Return the [x, y] coordinate for the center point of the cell that contains the specified text.  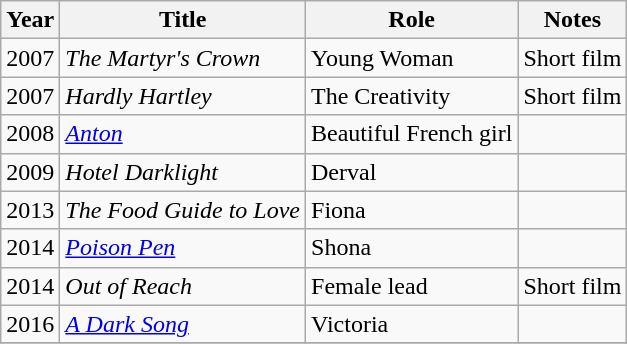
2016 [30, 324]
Notes [572, 20]
Year [30, 20]
The Martyr's Crown [183, 58]
Fiona [412, 210]
Hotel Darklight [183, 172]
2009 [30, 172]
Anton [183, 134]
Out of Reach [183, 286]
Shona [412, 248]
2013 [30, 210]
Female lead [412, 286]
Young Woman [412, 58]
Derval [412, 172]
Beautiful French girl [412, 134]
Hardly Hartley [183, 96]
Title [183, 20]
The Creativity [412, 96]
Victoria [412, 324]
2008 [30, 134]
Poison Pen [183, 248]
Role [412, 20]
The Food Guide to Love [183, 210]
A Dark Song [183, 324]
